Pinpoint the cell where the given text exists, returning its [x, y] midpoint coordinate. 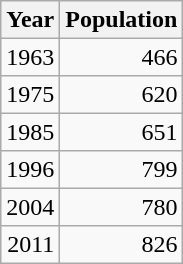
1963 [30, 56]
Population [122, 20]
Year [30, 20]
1985 [30, 132]
466 [122, 56]
799 [122, 170]
2011 [30, 244]
780 [122, 206]
1975 [30, 94]
826 [122, 244]
651 [122, 132]
2004 [30, 206]
620 [122, 94]
1996 [30, 170]
